From the cell containing the given text, extract its center point as (x, y) coordinate. 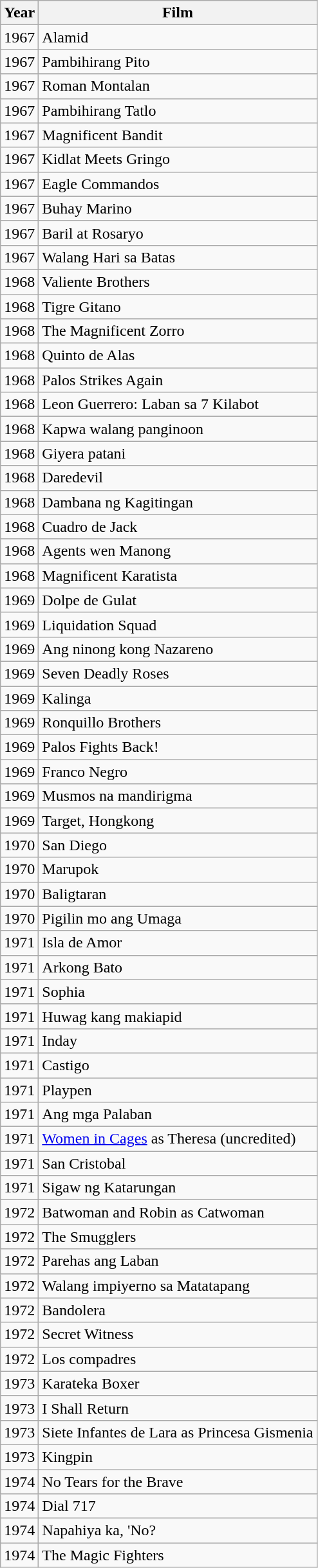
Kalinga (178, 698)
Seven Deadly Roses (178, 673)
Buhay Marino (178, 208)
Parehas ang Laban (178, 1261)
Daredevil (178, 478)
Leon Guerrero: Laban sa 7 Kilabot (178, 405)
Baril at Rosaryo (178, 233)
Ronquillo Brothers (178, 723)
Huwag kang makiapid (178, 1016)
Isla de Amor (178, 943)
Castigo (178, 1065)
Inday (178, 1041)
Cuadro de Jack (178, 527)
I Shall Return (178, 1408)
Ang mga Palaban (178, 1115)
Tigre Gitano (178, 307)
Kapwa walang panginoon (178, 429)
Sigaw ng Katarungan (178, 1188)
Valiente Brothers (178, 282)
Baligtaran (178, 894)
Target, Hongkong (178, 821)
Walang Hari sa Batas (178, 257)
Sophia (178, 992)
Pambihirang Pito (178, 62)
Los compadres (178, 1359)
Musmos na mandirigma (178, 796)
Liquidation Squad (178, 624)
Roman Montalan (178, 86)
Batwoman and Robin as Catwoman (178, 1212)
Magnificent Karatista (178, 576)
Walang impiyerno sa Matatapang (178, 1286)
San Diego (178, 845)
Pambihirang Tatlo (178, 111)
The Smugglers (178, 1237)
Kingpin (178, 1457)
Film (178, 13)
Quinto de Alas (178, 356)
Bandolera (178, 1310)
Alamid (178, 37)
Siete Infantes de Lara as Princesa Gismenia (178, 1432)
The Magnificent Zorro (178, 331)
Palos Strikes Again (178, 380)
No Tears for the Brave (178, 1481)
Ang ninong kong Nazareno (178, 649)
Franco Negro (178, 772)
San Cristobal (178, 1163)
Women in Cages as Theresa (uncredited) (178, 1139)
Arkong Bato (178, 967)
Kidlat Meets Gringo (178, 160)
The Magic Fighters (178, 1555)
Agents wen Manong (178, 551)
Magnificent Bandit (178, 135)
Dial 717 (178, 1506)
Pigilin mo ang Umaga (178, 918)
Dolpe de Gulat (178, 600)
Dambana ng Kagitingan (178, 502)
Marupok (178, 870)
Napahiya ka, 'No? (178, 1531)
Eagle Commandos (178, 184)
Giyera patani (178, 453)
Karateka Boxer (178, 1383)
Palos Fights Back! (178, 747)
Secret Witness (178, 1335)
Playpen (178, 1090)
Year (19, 13)
